Detect which cell encompasses the target text, then output its (x, y) center coordinate. 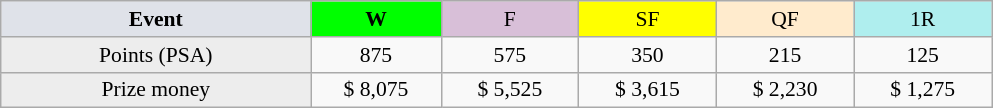
W (376, 19)
350 (648, 55)
$ 3,615 (648, 90)
$ 8,075 (376, 90)
$ 2,230 (785, 90)
215 (785, 55)
$ 1,275 (923, 90)
QF (785, 19)
SF (648, 19)
1R (923, 19)
$ 5,525 (510, 90)
Prize money (156, 90)
F (510, 19)
875 (376, 55)
Points (PSA) (156, 55)
575 (510, 55)
Event (156, 19)
125 (923, 55)
